From the cell containing the given text, extract its center point as (x, y) coordinate. 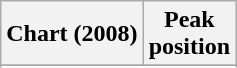
Chart (2008) (72, 34)
Peakposition (189, 34)
